Find where the given text appears and provide that cell's center as (x, y) coordinate. 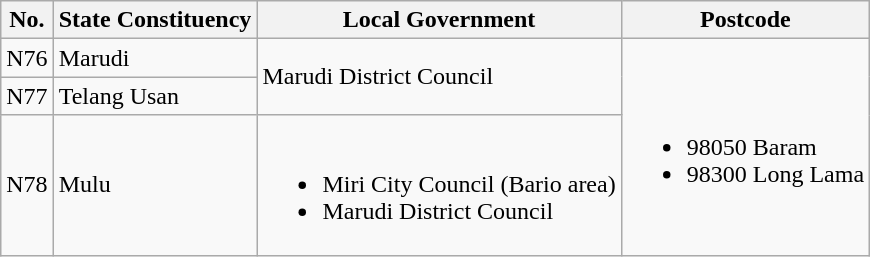
Telang Usan (155, 96)
Mulu (155, 185)
Marudi (155, 58)
98050 Baram98300 Long Lama (745, 147)
Local Government (439, 20)
N78 (27, 185)
State Constituency (155, 20)
Miri City Council (Bario area)Marudi District Council (439, 185)
N77 (27, 96)
N76 (27, 58)
No. (27, 20)
Postcode (745, 20)
Marudi District Council (439, 77)
